Search for the cell housing the specified text and yield its (x, y) center coordinate. 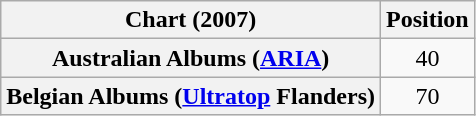
Chart (2007) (191, 20)
70 (428, 96)
40 (428, 58)
Australian Albums (ARIA) (191, 58)
Belgian Albums (Ultratop Flanders) (191, 96)
Position (428, 20)
